Locate the cell with the specified text and output its (X, Y) center coordinate. 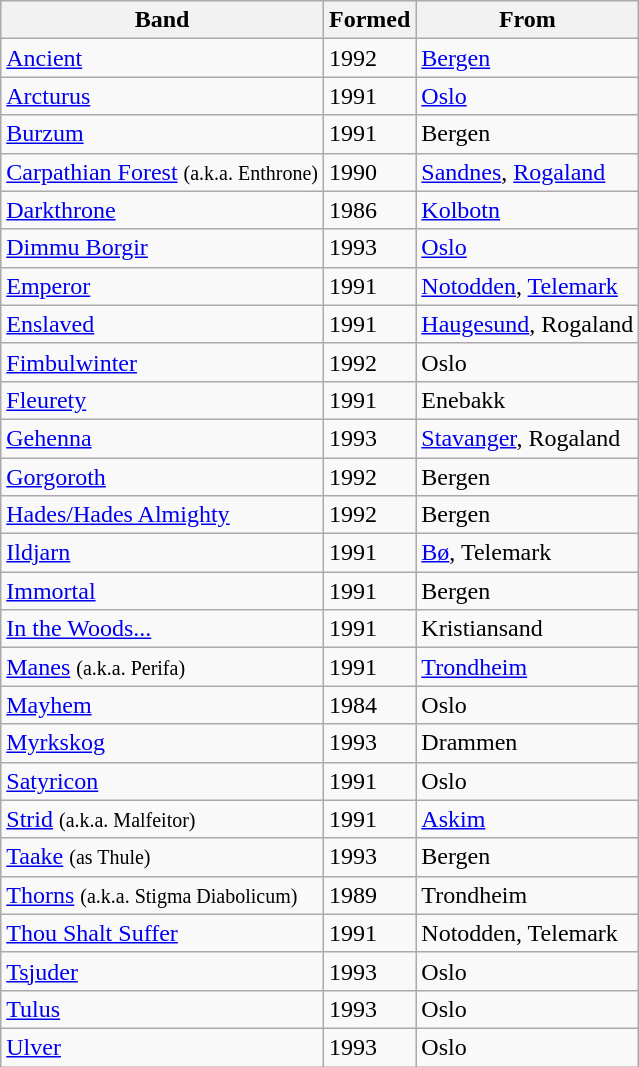
Sandnes, Rogaland (528, 172)
1990 (369, 172)
Tsjuder (162, 971)
Myrkskog (162, 743)
Enslaved (162, 324)
In the Woods... (162, 629)
Darkthrone (162, 210)
Taake (as Thule) (162, 857)
Immortal (162, 591)
Stavanger, Rogaland (528, 438)
1984 (369, 705)
Band (162, 20)
Kolbotn (528, 210)
1986 (369, 210)
Ildjarn (162, 553)
From (528, 20)
Gehenna (162, 438)
Thou Shalt Suffer (162, 933)
Askim (528, 819)
Satyricon (162, 781)
Ulver (162, 1047)
Fimbulwinter (162, 362)
Hades/Hades Almighty (162, 515)
Thorns (a.k.a. Stigma Diabolicum) (162, 895)
Dimmu Borgir (162, 248)
Drammen (528, 743)
Formed (369, 20)
Arcturus (162, 96)
Gorgoroth (162, 477)
Burzum (162, 134)
Enebakk (528, 400)
Carpathian Forest (a.k.a. Enthrone) (162, 172)
Kristiansand (528, 629)
Manes (a.k.a. Perifa) (162, 667)
1989 (369, 895)
Fleurety (162, 400)
Ancient (162, 58)
Emperor (162, 286)
Tulus (162, 1009)
Strid (a.k.a. Malfeitor) (162, 819)
Bø, Telemark (528, 553)
Mayhem (162, 705)
Haugesund, Rogaland (528, 324)
